Locate the cell with the specified text and output its (X, Y) center coordinate. 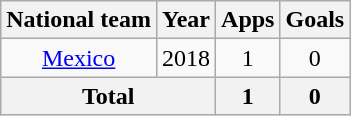
Mexico (79, 58)
Goals (315, 20)
National team (79, 20)
Apps (248, 20)
Year (186, 20)
Total (108, 96)
2018 (186, 58)
